Capture the cell that displays the provided text and extract its (X, Y) central coordinate. 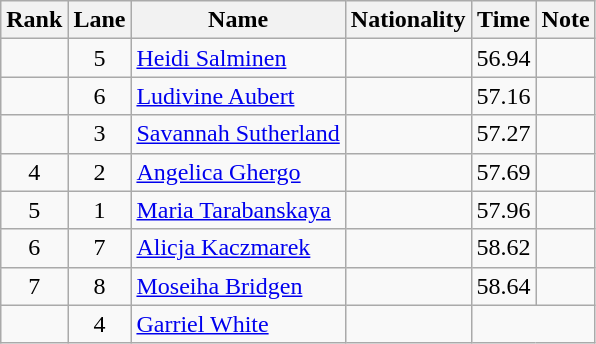
Ludivine Aubert (238, 96)
3 (100, 134)
Time (504, 20)
Lane (100, 20)
Rank (34, 20)
56.94 (504, 58)
Heidi Salminen (238, 58)
57.16 (504, 96)
Alicja Kaczmarek (238, 248)
57.69 (504, 172)
Name (238, 20)
Maria Tarabanskaya (238, 210)
1 (100, 210)
Angelica Ghergo (238, 172)
57.27 (504, 134)
2 (100, 172)
Moseiha Bridgen (238, 286)
57.96 (504, 210)
Garriel White (238, 324)
58.62 (504, 248)
Note (566, 20)
Nationality (408, 20)
8 (100, 286)
58.64 (504, 286)
Savannah Sutherland (238, 134)
